Capture the cell that displays the provided text and extract its (X, Y) central coordinate. 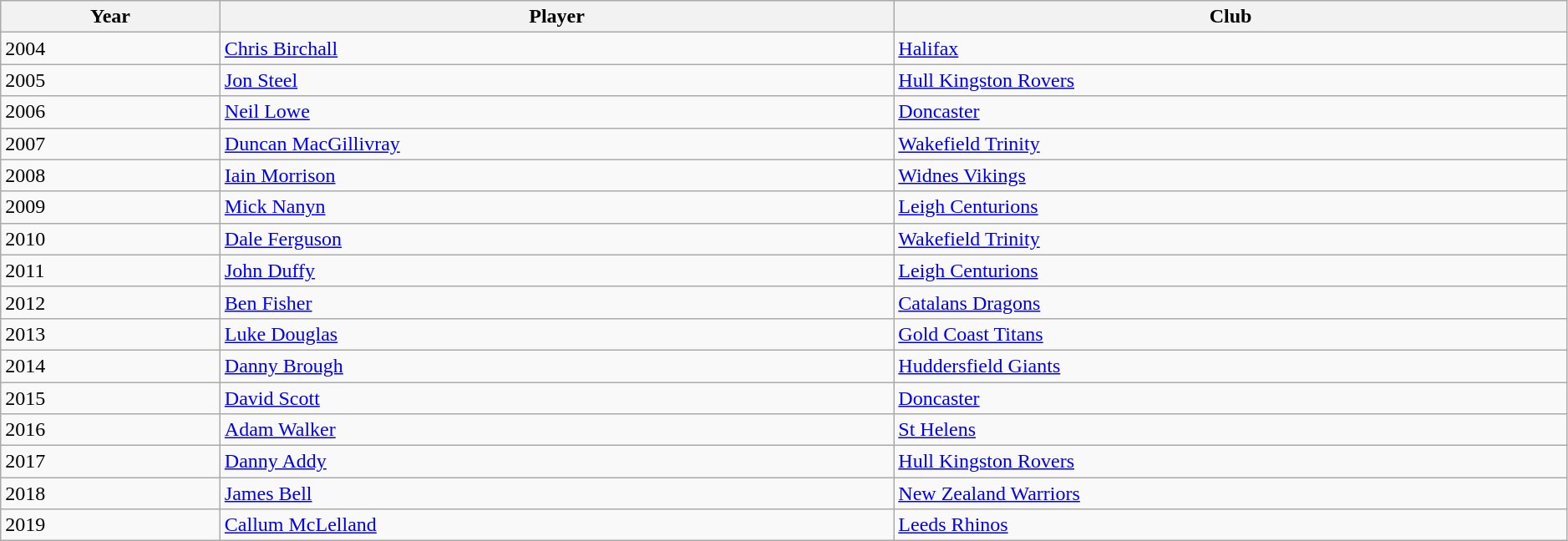
2011 (110, 270)
2013 (110, 334)
Club (1231, 17)
2005 (110, 80)
2006 (110, 112)
2010 (110, 239)
Danny Addy (556, 462)
Iain Morrison (556, 175)
Danny Brough (556, 366)
2015 (110, 398)
2014 (110, 366)
2007 (110, 144)
2008 (110, 175)
Chris Birchall (556, 48)
Dale Ferguson (556, 239)
2009 (110, 207)
2004 (110, 48)
New Zealand Warriors (1231, 493)
Year (110, 17)
2017 (110, 462)
Duncan MacGillivray (556, 144)
James Bell (556, 493)
2016 (110, 430)
Luke Douglas (556, 334)
Mick Nanyn (556, 207)
Adam Walker (556, 430)
Callum McLelland (556, 525)
Ben Fisher (556, 302)
Widnes Vikings (1231, 175)
2018 (110, 493)
Gold Coast Titans (1231, 334)
Neil Lowe (556, 112)
Catalans Dragons (1231, 302)
2019 (110, 525)
Leeds Rhinos (1231, 525)
2012 (110, 302)
Huddersfield Giants (1231, 366)
John Duffy (556, 270)
David Scott (556, 398)
Halifax (1231, 48)
Player (556, 17)
Jon Steel (556, 80)
St Helens (1231, 430)
